Return the [X, Y] coordinate for the center point of the cell that contains the specified text.  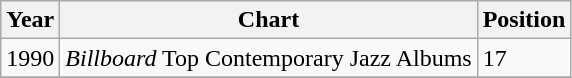
Year [30, 20]
1990 [30, 58]
17 [524, 58]
Position [524, 20]
Billboard Top Contemporary Jazz Albums [268, 58]
Chart [268, 20]
